Output the [X, Y] coordinate of the center of the cell containing the given text.  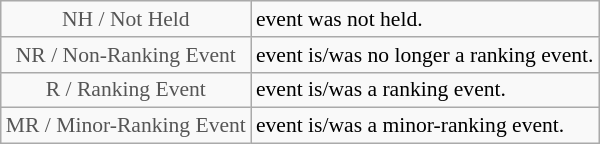
event is/was no longer a ranking event. [425, 55]
event is/was a ranking event. [425, 90]
R / Ranking Event [126, 90]
event was not held. [425, 19]
MR / Minor-Ranking Event [126, 126]
NR / Non-Ranking Event [126, 55]
event is/was a minor-ranking event. [425, 126]
NH / Not Held [126, 19]
